Search for the cell housing the specified text and yield its [x, y] center coordinate. 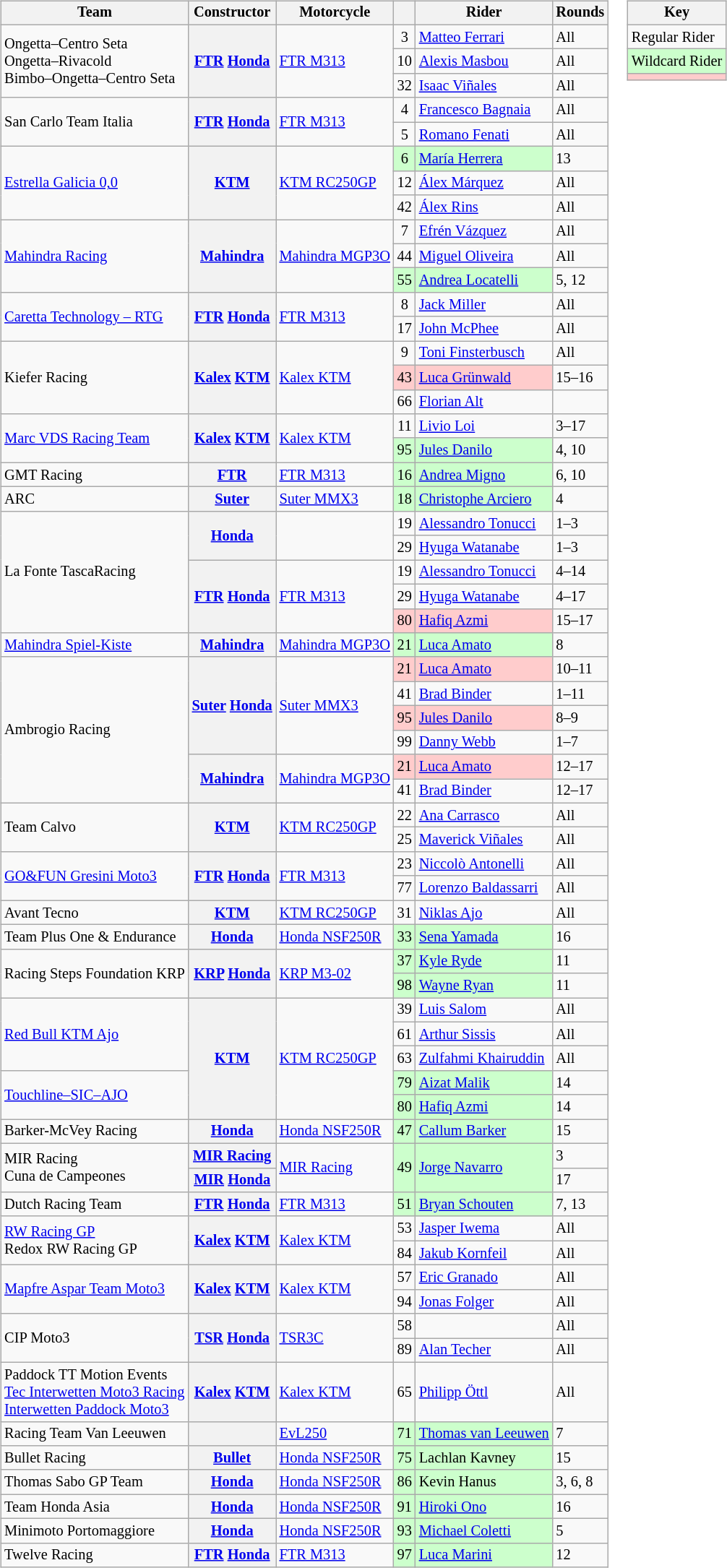
Motorcycle [335, 13]
Jakub Kornfeil [484, 1253]
Luis Salom [484, 1010]
MIR Honda [233, 1180]
Philipp Öttl [484, 1392]
Caretta Technology – RTG [94, 316]
66 [405, 402]
Wayne Ryan [484, 986]
86 [405, 1482]
Jonas Folger [484, 1301]
49 [405, 1168]
John McPhee [484, 329]
KRP Honda [233, 973]
39 [405, 1010]
3–17 [581, 426]
13 [581, 159]
91 [405, 1507]
CIP Moto3 [94, 1338]
Michael Coletti [484, 1531]
Francesco Bagnaia [484, 110]
ARC [94, 499]
33 [405, 937]
Bullet Racing [94, 1458]
Arthur Sissis [484, 1034]
18 [405, 499]
75 [405, 1458]
15–17 [581, 621]
77 [405, 888]
Rider [484, 13]
31 [405, 913]
5, 12 [581, 280]
María Herrera [484, 159]
Sena Yamada [484, 937]
Lorenzo Baldassarri [484, 888]
Team Calvo [94, 827]
Isaac Viñales [484, 86]
58 [405, 1326]
Regular Rider [676, 37]
Twelve Racing [94, 1555]
Red Bull KTM Ajo [94, 1035]
55 [405, 280]
Barker-McVey Racing [94, 1132]
1–11 [581, 694]
Constructor [233, 13]
Racing Steps Foundation KRP [94, 973]
Luca Grünwald [484, 377]
15–16 [581, 377]
93 [405, 1531]
6 [405, 159]
Touchline–SIC–AJO [94, 1095]
22 [405, 815]
Jasper Iwema [484, 1228]
Racing Team Van Leeuwen [94, 1434]
Team Plus One & Endurance [94, 937]
La Fonte TascaRacing [94, 572]
MIR Racing Cuna de Campeones [94, 1168]
47 [405, 1132]
FTR [233, 475]
84 [405, 1253]
1–7 [581, 742]
Eric Granado [484, 1278]
Alexis Masbou [484, 61]
Efrén Vázquez [484, 232]
Ongetta–Centro Seta Ongetta–Rivacold Bimbo–Ongetta–Centro Seta [94, 61]
8–9 [581, 718]
7, 13 [581, 1205]
25 [405, 840]
94 [405, 1301]
97 [405, 1555]
79 [405, 1083]
Team [94, 13]
Andrea Locatelli [484, 280]
Álex Rins [484, 207]
TSR Honda [233, 1338]
RW Racing GP Redox RW Racing GP [94, 1240]
Callum Barker [484, 1132]
Andrea Migno [484, 475]
10–11 [581, 669]
Paddock TT Motion Events Tec Interwetten Moto3 Racing Interwetten Paddock Moto3 [94, 1392]
Rounds [581, 13]
San Carlo Team Italia [94, 121]
Kiefer Racing [94, 377]
Thomas van Leeuwen [484, 1434]
23 [405, 864]
Jack Miller [484, 305]
Estrella Galicia 0,0 [94, 184]
6, 10 [581, 475]
Suter Honda [233, 705]
Niklas Ajo [484, 913]
Toni Finsterbusch [484, 353]
Hiroki Ono [484, 1507]
KRP M3-02 [335, 973]
32 [405, 86]
Matteo Ferrari [484, 37]
Mahindra Racing [94, 256]
Christophe Arciero [484, 499]
3, 6, 8 [581, 1482]
61 [405, 1034]
63 [405, 1059]
Suter [233, 499]
Miguel Oliveira [484, 256]
Kevin Hanus [484, 1482]
Avant Tecno [94, 913]
GO&FUN Gresini Moto3 [94, 876]
Mapfre Aspar Team Moto3 [94, 1289]
37 [405, 961]
Wildcard Rider [676, 61]
4, 10 [581, 450]
Mahindra Spiel-Kiste [94, 645]
Ana Carrasco [484, 815]
Maverick Viñales [484, 840]
4–14 [581, 572]
Livio Loi [484, 426]
53 [405, 1228]
Aizat Malik [484, 1083]
65 [405, 1392]
Dutch Racing Team [94, 1205]
43 [405, 377]
Team Honda Asia [94, 1507]
TSR3C [335, 1338]
9 [405, 353]
42 [405, 207]
57 [405, 1278]
Jorge Navarro [484, 1168]
71 [405, 1434]
Minimoto Portomaggiore [94, 1531]
Alan Techer [484, 1351]
EvL250 [335, 1434]
Niccolò Antonelli [484, 864]
Bryan Schouten [484, 1205]
Bullet [233, 1458]
51 [405, 1205]
Marc VDS Racing Team [94, 438]
Ambrogio Racing [94, 730]
Danny Webb [484, 742]
4–17 [581, 596]
89 [405, 1351]
Lachlan Kavney [484, 1458]
10 [405, 61]
Thomas Sabo GP Team [94, 1482]
Luca Marini [484, 1555]
Kyle Ryde [484, 961]
Álex Márquez [484, 183]
Key [676, 13]
98 [405, 986]
99 [405, 742]
GMT Racing [94, 475]
44 [405, 256]
Romano Fenati [484, 134]
Florian Alt [484, 402]
Zulfahmi Khairuddin [484, 1059]
